Search for the cell housing the specified text and yield its [X, Y] center coordinate. 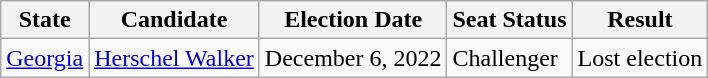
Election Date [353, 20]
Georgia [45, 58]
State [45, 20]
Challenger [510, 58]
Seat Status [510, 20]
Herschel Walker [174, 58]
Result [640, 20]
Candidate [174, 20]
December 6, 2022 [353, 58]
Lost election [640, 58]
